Capture the cell that displays the provided text and extract its (x, y) central coordinate. 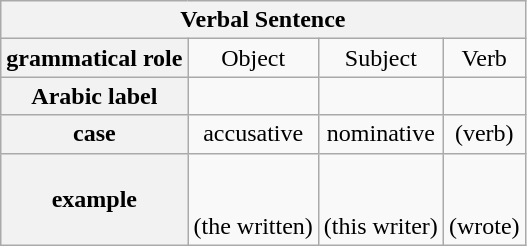
Verb (484, 58)
grammatical role (94, 58)
Verbal Sentence (263, 20)
(verb) (484, 134)
nominative (380, 134)
(the written) (253, 199)
(wrote) (484, 199)
accusative (253, 134)
(this writer) (380, 199)
Subject (380, 58)
Arabic label (94, 96)
Object (253, 58)
example (94, 199)
case (94, 134)
